Provide the (X, Y) coordinate of the cell's center where the given text is located.  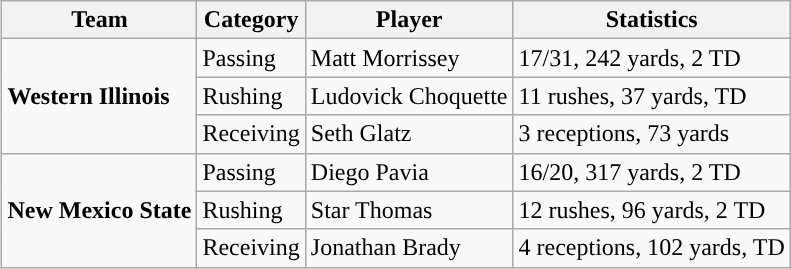
Western Illinois (100, 96)
Jonathan Brady (409, 248)
12 rushes, 96 yards, 2 TD (652, 210)
3 receptions, 73 yards (652, 134)
Statistics (652, 20)
Team (100, 20)
4 receptions, 102 yards, TD (652, 248)
11 rushes, 37 yards, TD (652, 96)
Category (251, 20)
16/20, 317 yards, 2 TD (652, 172)
Player (409, 20)
Diego Pavia (409, 172)
Seth Glatz (409, 134)
17/31, 242 yards, 2 TD (652, 58)
Matt Morrissey (409, 58)
Ludovick Choquette (409, 96)
Star Thomas (409, 210)
New Mexico State (100, 210)
